Search for the cell housing the specified text and yield its (x, y) center coordinate. 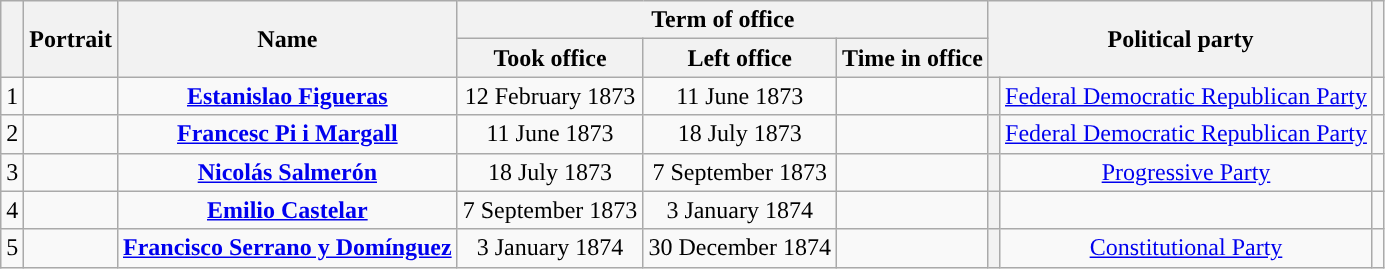
2 (12, 134)
4 (12, 210)
Nicolás Salmerón (287, 172)
Portrait (71, 39)
30 December 1874 (740, 248)
Left office (740, 58)
Francesc Pi i Margall (287, 134)
Progressive Party (1186, 172)
Time in office (913, 58)
Emilio Castelar (287, 210)
Term of office (722, 20)
12 February 1873 (550, 96)
Constitutional Party (1186, 248)
Took office (550, 58)
Estanislao Figueras (287, 96)
Name (287, 39)
5 (12, 248)
1 (12, 96)
Political party (1180, 39)
Francisco Serrano y Domínguez (287, 248)
3 (12, 172)
